Return the [X, Y] coordinate for the center point of the cell that contains the specified text.  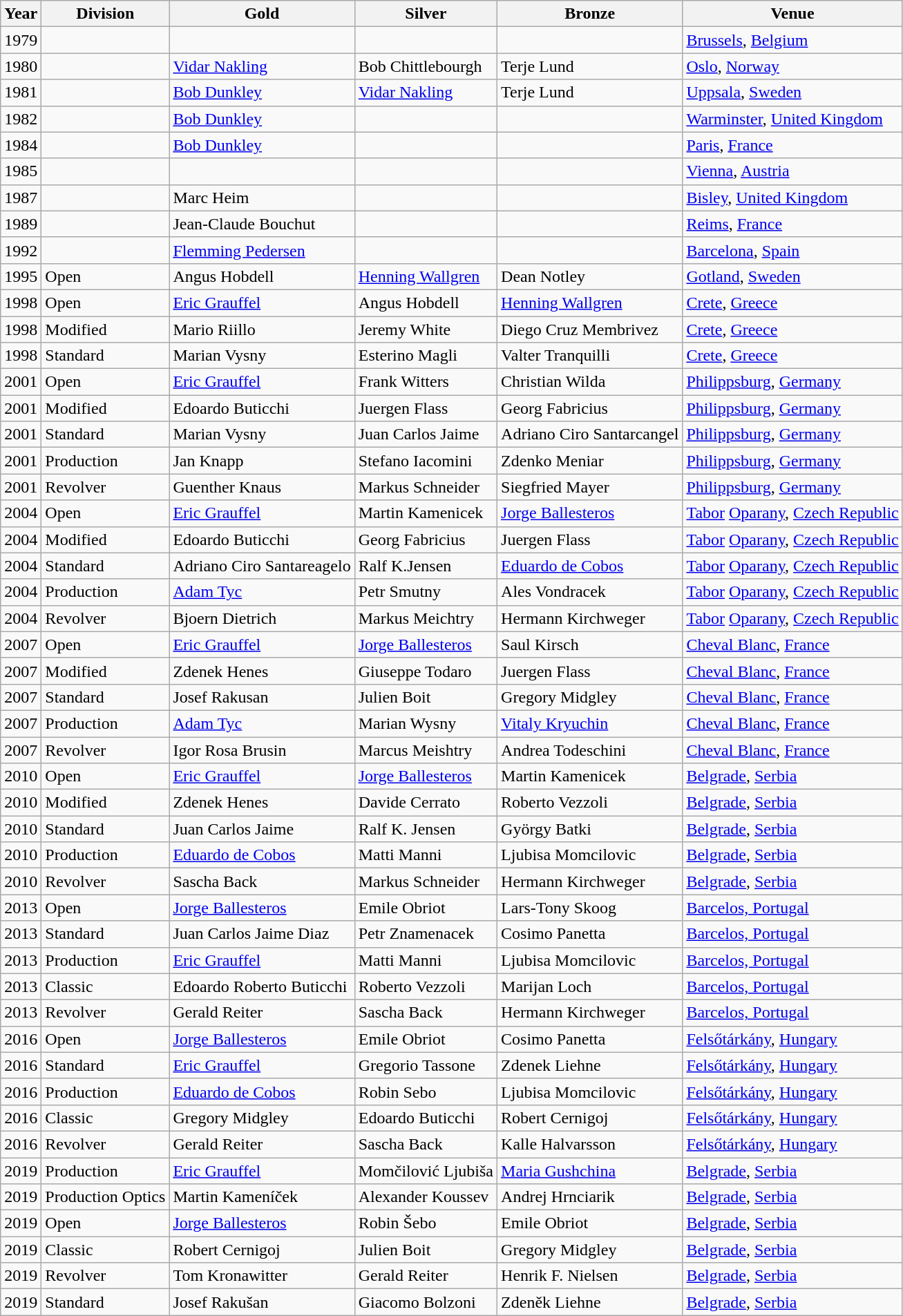
Division [105, 14]
Jan Knapp [262, 461]
Zdenek Liehne [590, 1065]
Jeremy White [426, 330]
Esterino Magli [426, 356]
Maria Gushchina [590, 1171]
Alexander Koussev [426, 1197]
Valter Tranquilli [590, 356]
Year [21, 14]
Andrea Todeschini [590, 750]
Marian Wysny [426, 723]
Kalle Halvarsson [590, 1144]
Momčilović Ljubiša [426, 1171]
Martin Kameníček [262, 1197]
Guenther Knaus [262, 487]
1987 [21, 198]
Vitaly Kryuchin [590, 723]
Josef Rakušan [262, 1302]
Edoardo Roberto Buticchi [262, 986]
1980 [21, 66]
Siegfried Mayer [590, 487]
Silver [426, 14]
Oslo, Norway [792, 66]
1982 [21, 119]
Uppsala, Sweden [792, 93]
Juan Carlos Jaime Diaz [262, 934]
Marcus Meishtry [426, 750]
1984 [21, 145]
1995 [21, 276]
Reims, France [792, 224]
Giacomo Bolzoni [426, 1302]
Marc Heim [262, 198]
Andrej Hrnciarik [590, 1197]
Christian Wilda [590, 382]
Zdeněk Liehne [590, 1302]
Giuseppe Todaro [426, 671]
Robin Šebo [426, 1223]
Production Optics [105, 1197]
Bjoern Dietrich [262, 618]
Markus Meichtry [426, 618]
Ralf K.Jensen [426, 566]
Davide Cerrato [426, 803]
Bisley, United Kingdom [792, 198]
Bronze [590, 14]
Bob Chittlebourgh [426, 66]
1979 [21, 40]
Robin Sebo [426, 1091]
1989 [21, 224]
1981 [21, 93]
1985 [21, 171]
Lars-Tony Skoog [590, 908]
Brussels, Belgium [792, 40]
Frank Witters [426, 382]
Dean Notley [590, 276]
Tom Kronawitter [262, 1276]
Barcelona, Spain [792, 250]
Mario Riillo [262, 330]
Petr Znamenacek [426, 934]
Gregorio Tassone [426, 1065]
Henrik F. Nielsen [590, 1276]
Venue [792, 14]
Flemming Pedersen [262, 250]
Warminster, United Kingdom [792, 119]
Petr Smutny [426, 592]
Paris, France [792, 145]
Adriano Ciro Santareagelo [262, 566]
Ralf K. Jensen [426, 829]
Adriano Ciro Santarcangel [590, 435]
Diego Cruz Membrivez [590, 330]
György Batki [590, 829]
Saul Kirsch [590, 645]
Igor Rosa Brusin [262, 750]
Josef Rakusan [262, 697]
Gotland, Sweden [792, 276]
Gold [262, 14]
Marijan Loch [590, 986]
1992 [21, 250]
Zdenko Meniar [590, 461]
Ales Vondracek [590, 592]
Jean-Claude Bouchut [262, 224]
Stefano Iacomini [426, 461]
Vienna, Austria [792, 171]
